Capture the cell that displays the provided text and extract its [x, y] central coordinate. 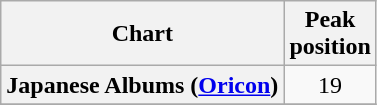
Chart [142, 34]
Japanese Albums (Oricon) [142, 85]
19 [330, 85]
Peakposition [330, 34]
